Find where the given text appears and provide that cell's center as (x, y) coordinate. 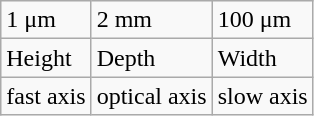
fast axis (46, 96)
slow axis (262, 96)
100 μm (262, 20)
Width (262, 58)
Height (46, 58)
2 mm (152, 20)
1 μm (46, 20)
optical axis (152, 96)
Depth (152, 58)
